Output the (x, y) coordinate of the center of the cell containing the given text.  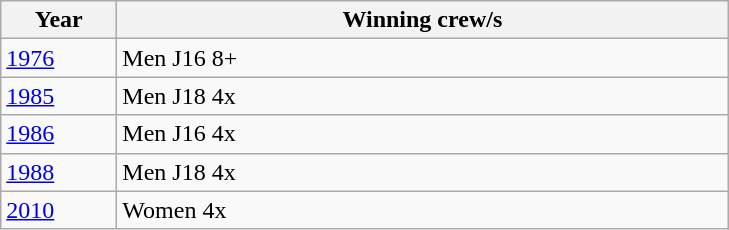
1986 (59, 134)
Year (59, 20)
1976 (59, 58)
1985 (59, 96)
2010 (59, 210)
Women 4x (422, 210)
1988 (59, 172)
Men J16 4x (422, 134)
Winning crew/s (422, 20)
Men J16 8+ (422, 58)
